From the cell containing the given text, extract its center point as (x, y) coordinate. 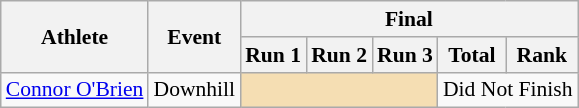
Run 1 (273, 55)
Final (408, 19)
Rank (542, 55)
Run 2 (339, 55)
Event (194, 36)
Run 3 (405, 55)
Did Not Finish (508, 90)
Connor O'Brien (75, 90)
Athlete (75, 36)
Total (472, 55)
Downhill (194, 90)
